For the text-containing cell, return its midpoint in [X, Y] coordinate format. 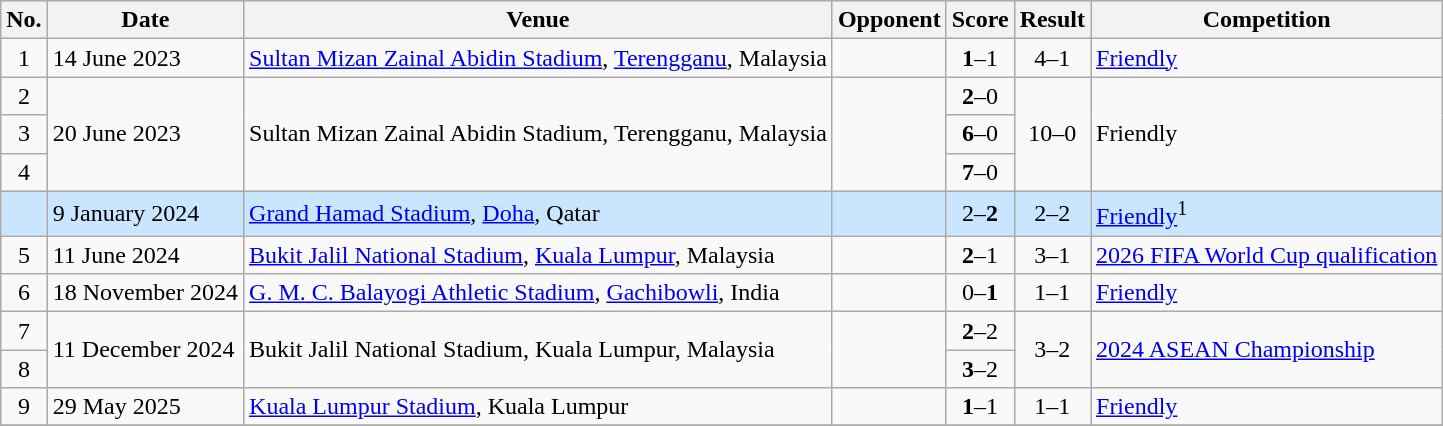
Friendly1 [1266, 214]
Date [145, 20]
Grand Hamad Stadium, Doha, Qatar [538, 214]
2024 ASEAN Championship [1266, 350]
7 [24, 331]
10–0 [1052, 134]
3–1 [1052, 255]
5 [24, 255]
11 June 2024 [145, 255]
Opponent [889, 20]
2–1 [980, 255]
Venue [538, 20]
4 [24, 172]
G. M. C. Balayogi Athletic Stadium, Gachibowli, India [538, 293]
6 [24, 293]
0–1 [980, 293]
2026 FIFA World Cup qualification [1266, 255]
11 December 2024 [145, 350]
4–1 [1052, 58]
9 January 2024 [145, 214]
3 [24, 134]
20 June 2023 [145, 134]
Kuala Lumpur Stadium, Kuala Lumpur [538, 407]
6–0 [980, 134]
29 May 2025 [145, 407]
Result [1052, 20]
18 November 2024 [145, 293]
Score [980, 20]
7–0 [980, 172]
Competition [1266, 20]
9 [24, 407]
2–0 [980, 96]
No. [24, 20]
14 June 2023 [145, 58]
1 [24, 58]
8 [24, 369]
2 [24, 96]
